Identify which cell holds the provided text, then report its [x, y] central coordinate. 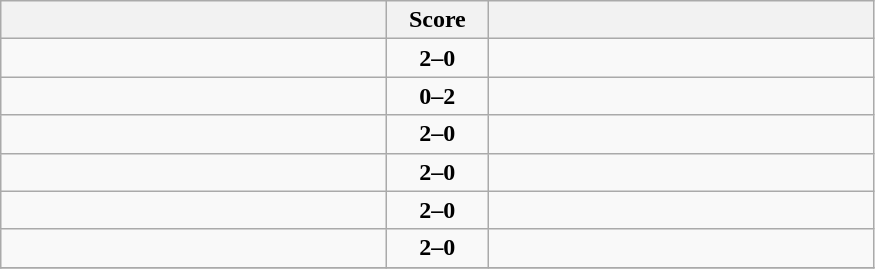
Score [438, 20]
0–2 [438, 96]
